Output the (x, y) coordinate of the center of the cell containing the given text.  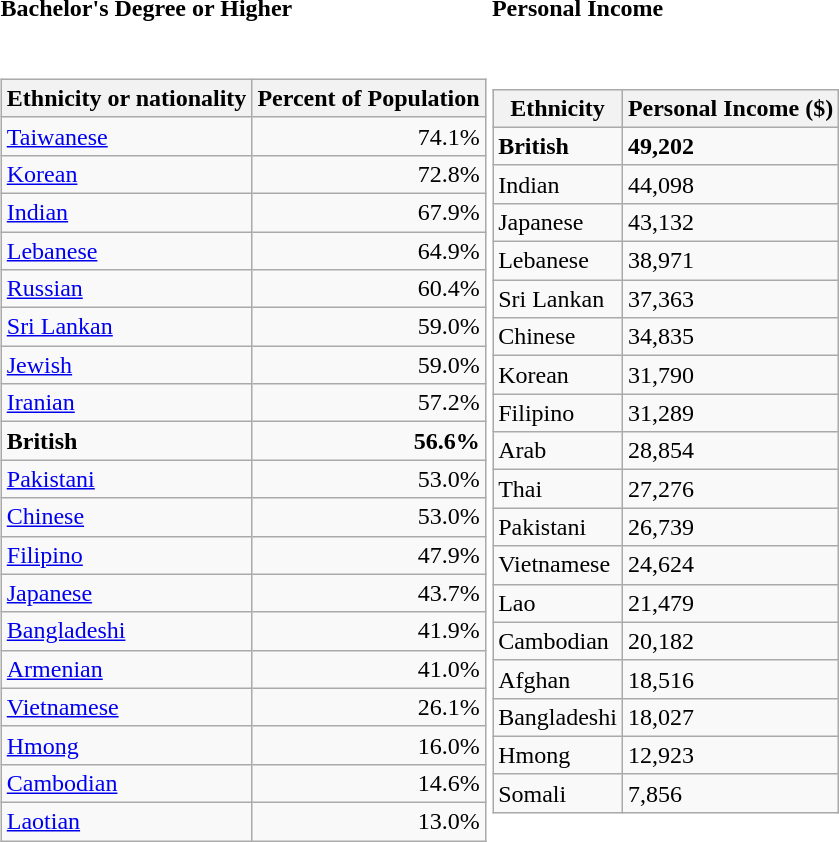
26,739 (730, 527)
Taiwanese (126, 136)
18,516 (730, 679)
Afghan (558, 679)
13.0% (368, 821)
Somali (558, 793)
20,182 (730, 641)
Percent of Population (368, 98)
31,289 (730, 413)
26.1% (368, 707)
21,479 (730, 603)
14.6% (368, 783)
41.9% (368, 631)
44,098 (730, 184)
Lao (558, 603)
57.2% (368, 403)
38,971 (730, 261)
72.8% (368, 174)
31,790 (730, 375)
43.7% (368, 593)
16.0% (368, 745)
67.9% (368, 212)
74.1% (368, 136)
43,132 (730, 222)
Ethnicity (558, 108)
24,624 (730, 565)
Laotian (126, 821)
49,202 (730, 146)
7,856 (730, 793)
Personal Income ($) (730, 108)
60.4% (368, 289)
27,276 (730, 489)
Ethnicity or nationality (126, 98)
64.9% (368, 251)
Armenian (126, 669)
47.9% (368, 555)
37,363 (730, 299)
18,027 (730, 717)
12,923 (730, 755)
41.0% (368, 669)
56.6% (368, 441)
28,854 (730, 451)
Thai (558, 489)
Russian (126, 289)
34,835 (730, 337)
Arab (558, 451)
Iranian (126, 403)
Jewish (126, 365)
